Provide the (X, Y) coordinate of the cell's center where the given text is located.  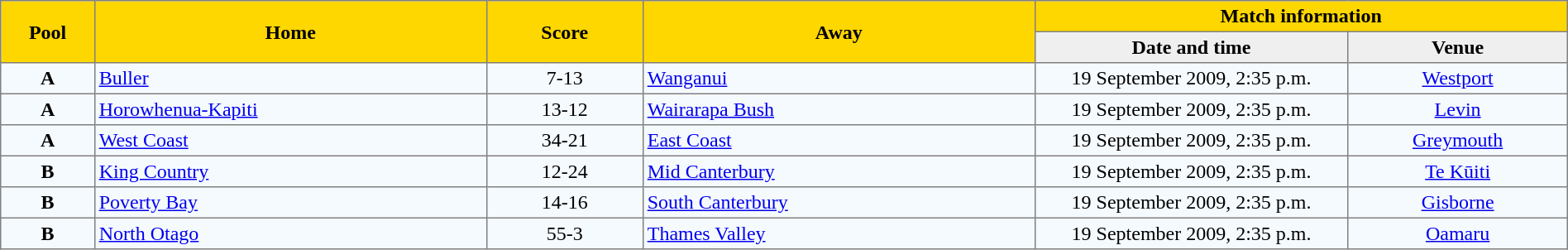
Score (564, 31)
Venue (1457, 47)
Date and time (1191, 47)
Gisborne (1457, 203)
North Otago (290, 233)
Home (290, 31)
East Coast (839, 141)
Wairarapa Bush (839, 109)
Greymouth (1457, 141)
14-16 (564, 203)
West Coast (290, 141)
Pool (48, 31)
Thames Valley (839, 233)
12-24 (564, 171)
7-13 (564, 79)
Levin (1457, 109)
Mid Canterbury (839, 171)
Horowhenua-Kapiti (290, 109)
Away (839, 31)
34-21 (564, 141)
Match information (1301, 17)
Te Kūiti (1457, 171)
Oamaru (1457, 233)
Poverty Bay (290, 203)
55-3 (564, 233)
Westport (1457, 79)
King Country (290, 171)
Buller (290, 79)
Wanganui (839, 79)
13-12 (564, 109)
South Canterbury (839, 203)
